Provide the [X, Y] coordinate of the cell's center where the given text is located.  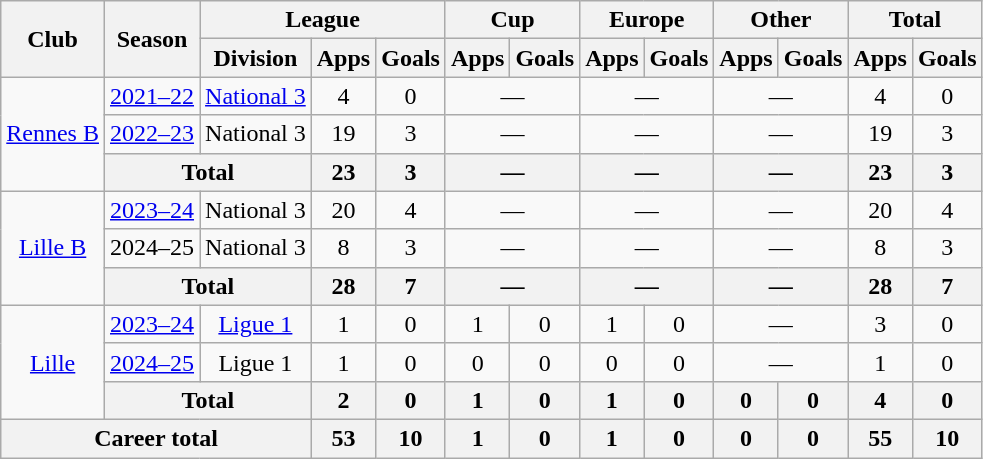
Lille B [53, 248]
Cup [512, 20]
League [323, 20]
Europe [647, 20]
Career total [156, 438]
Season [152, 39]
2021–22 [152, 96]
Rennes B [53, 134]
2022–23 [152, 134]
53 [343, 438]
2 [343, 400]
Division [256, 58]
Club [53, 39]
55 [880, 438]
Lille [53, 362]
Other [781, 20]
